Find where the given text appears and provide that cell's center as [X, Y] coordinate. 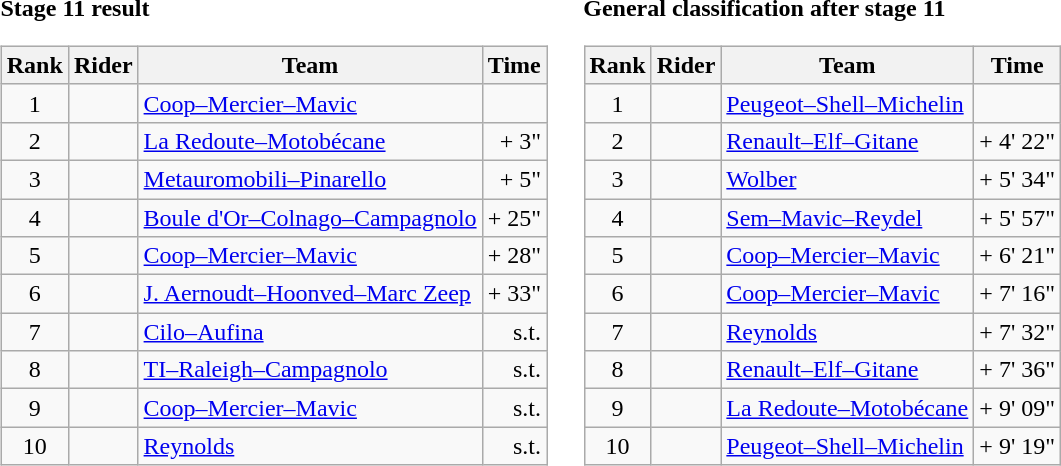
+ 3" [514, 141]
+ 28" [514, 256]
Boule d'Or–Colnago–Campagnolo [310, 217]
+ 7' 16" [1018, 294]
Metauromobili–Pinarello [310, 179]
+ 4' 22" [1018, 141]
+ 7' 36" [1018, 370]
+ 5' 57" [1018, 217]
+ 9' 09" [1018, 408]
+ 6' 21" [1018, 256]
+ 7' 32" [1018, 332]
+ 5" [514, 179]
+ 5' 34" [1018, 179]
Cilo–Aufina [310, 332]
+ 9' 19" [1018, 446]
+ 25" [514, 217]
Sem–Mavic–Reydel [848, 217]
TI–Raleigh–Campagnolo [310, 370]
J. Aernoudt–Hoonved–Marc Zeep [310, 294]
+ 33" [514, 294]
Wolber [848, 179]
